Capture the cell that displays the provided text and extract its (x, y) central coordinate. 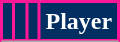
Player (78, 22)
